Pinpoint the cell where the given text exists, returning its [X, Y] midpoint coordinate. 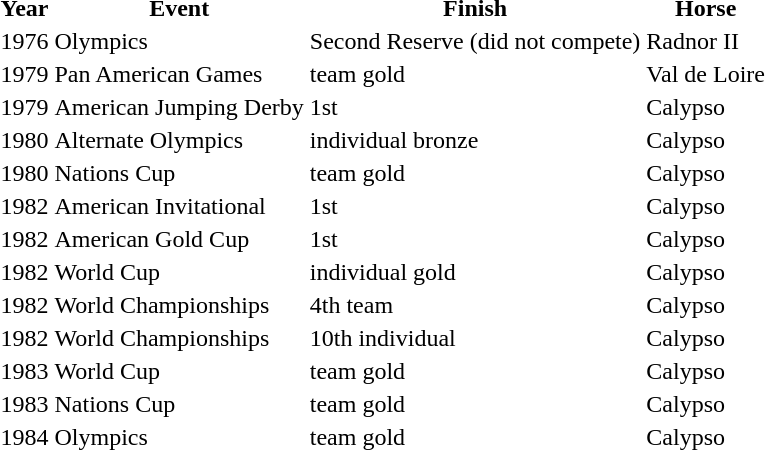
4th team [475, 305]
individual bronze [475, 140]
American Jumping Derby [179, 107]
American Invitational [179, 206]
Alternate Olympics [179, 140]
10th individual [475, 338]
individual gold [475, 272]
Olympics [179, 41]
American Gold Cup [179, 239]
Pan American Games [179, 74]
Second Reserve (did not compete) [475, 41]
